For the text-containing cell, return its midpoint in [x, y] coordinate format. 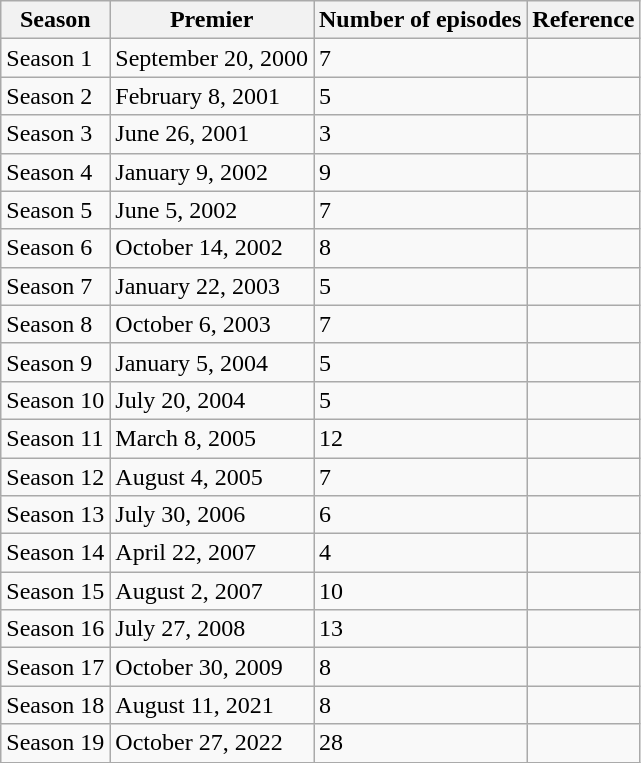
June 26, 2001 [212, 134]
October 14, 2002 [212, 248]
September 20, 2000 [212, 58]
3 [420, 134]
Season 16 [56, 629]
Season 1 [56, 58]
August 11, 2021 [212, 705]
Season 3 [56, 134]
Season 11 [56, 438]
Season 19 [56, 743]
13 [420, 629]
Season 17 [56, 667]
Season 4 [56, 172]
October 6, 2003 [212, 324]
October 30, 2009 [212, 667]
Season 9 [56, 362]
6 [420, 515]
February 8, 2001 [212, 96]
Season 5 [56, 210]
Season 12 [56, 477]
Season 15 [56, 591]
Season 13 [56, 515]
July 27, 2008 [212, 629]
June 5, 2002 [212, 210]
August 2, 2007 [212, 591]
12 [420, 438]
Season 8 [56, 324]
July 20, 2004 [212, 400]
Number of episodes [420, 20]
28 [420, 743]
9 [420, 172]
January 9, 2002 [212, 172]
July 30, 2006 [212, 515]
Reference [584, 20]
April 22, 2007 [212, 553]
August 4, 2005 [212, 477]
Season 6 [56, 248]
4 [420, 553]
January 22, 2003 [212, 286]
Season [56, 20]
Season 10 [56, 400]
Season 14 [56, 553]
Season 2 [56, 96]
March 8, 2005 [212, 438]
10 [420, 591]
Season 18 [56, 705]
January 5, 2004 [212, 362]
October 27, 2022 [212, 743]
Season 7 [56, 286]
Premier [212, 20]
